Identify which cell holds the provided text, then report its [x, y] central coordinate. 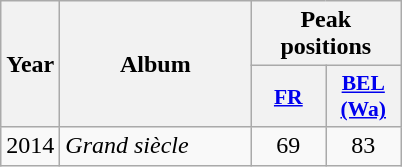
83 [364, 146]
Album [156, 64]
69 [288, 146]
2014 [30, 146]
FR [288, 96]
Grand siècle [156, 146]
Year [30, 64]
BEL (Wa) [364, 96]
Peak positions [326, 34]
